Return [X, Y] of the center of cell containing provided text 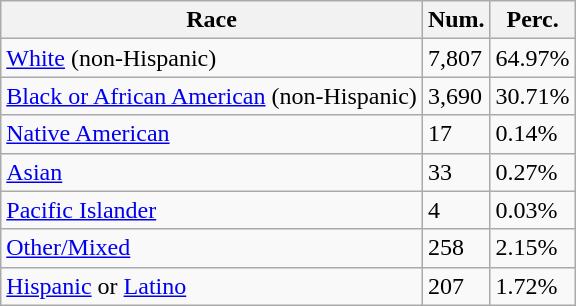
207 [456, 286]
1.72% [532, 286]
Perc. [532, 20]
Native American [212, 134]
Other/Mixed [212, 248]
4 [456, 210]
3,690 [456, 96]
Hispanic or Latino [212, 286]
258 [456, 248]
33 [456, 172]
2.15% [532, 248]
Race [212, 20]
Pacific Islander [212, 210]
30.71% [532, 96]
64.97% [532, 58]
White (non-Hispanic) [212, 58]
17 [456, 134]
0.03% [532, 210]
7,807 [456, 58]
Num. [456, 20]
Asian [212, 172]
0.14% [532, 134]
0.27% [532, 172]
Black or African American (non-Hispanic) [212, 96]
